Capture the cell that displays the provided text and extract its (x, y) central coordinate. 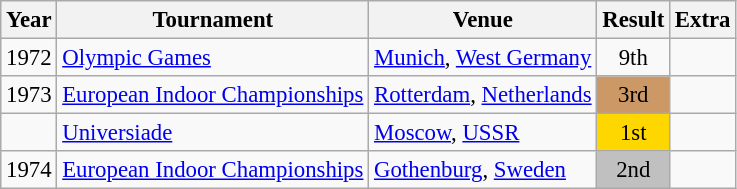
Olympic Games (213, 58)
1st (634, 133)
9th (634, 58)
Extra (703, 20)
Gothenburg, Sweden (483, 170)
Result (634, 20)
Rotterdam, Netherlands (483, 95)
Venue (483, 20)
Tournament (213, 20)
Moscow, USSR (483, 133)
Year (29, 20)
1974 (29, 170)
1972 (29, 58)
1973 (29, 95)
3rd (634, 95)
Universiade (213, 133)
2nd (634, 170)
Munich, West Germany (483, 58)
